Capture the cell that displays the provided text and extract its (X, Y) central coordinate. 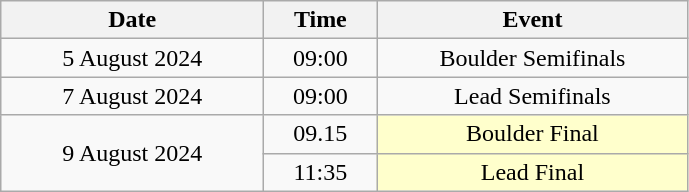
9 August 2024 (132, 153)
Boulder Semifinals (532, 58)
7 August 2024 (132, 96)
Event (532, 20)
Time (320, 20)
5 August 2024 (132, 58)
Date (132, 20)
Lead Semifinals (532, 96)
Lead Final (532, 172)
Boulder Final (532, 134)
09.15 (320, 134)
11:35 (320, 172)
